Return the [X, Y] coordinate for the center point of the cell that contains the specified text.  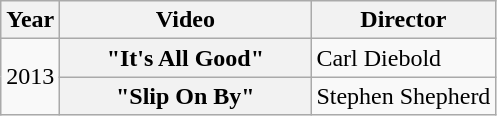
Carl Diebold [404, 58]
Video [186, 20]
Year [30, 20]
"It's All Good" [186, 58]
Director [404, 20]
"Slip On By" [186, 96]
Stephen Shepherd [404, 96]
2013 [30, 77]
